Return [X, Y] of the center of cell containing provided text 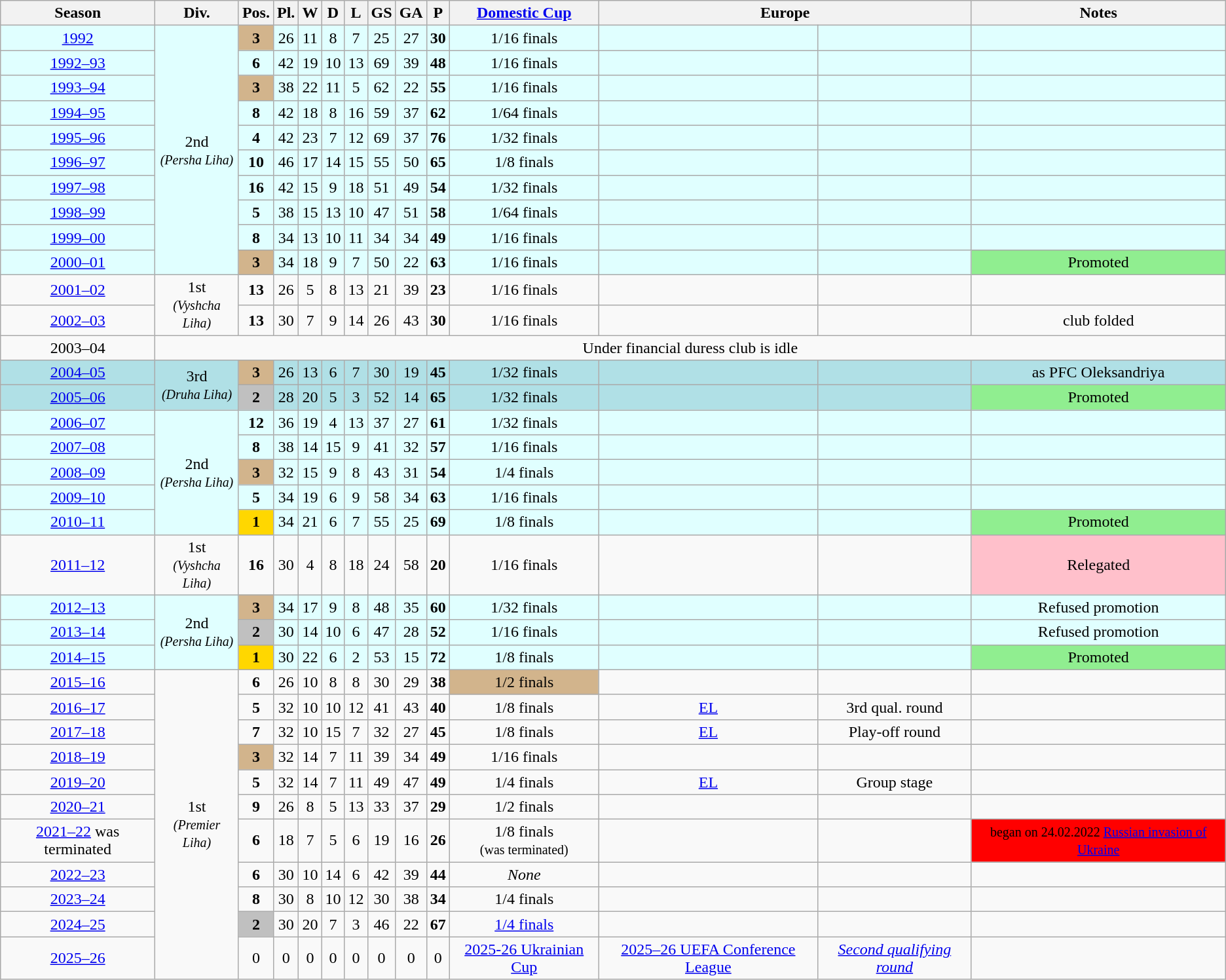
GS [381, 13]
2022–23 [78, 875]
2015–16 [78, 682]
1992 [78, 38]
D [333, 13]
Second qualifying round [895, 958]
2014–15 [78, 657]
61 [437, 423]
2005–06 [78, 398]
2025–26 [78, 958]
3rd(Druha Liha) [197, 385]
33 [381, 807]
2003–04 [78, 348]
1999–00 [78, 237]
1993–94 [78, 88]
2017–18 [78, 732]
2021–22 was terminated [78, 841]
P [437, 13]
2016–17 [78, 707]
2020–21 [78, 807]
76 [437, 138]
Div. [197, 13]
2012–13 [78, 607]
2023–24 [78, 899]
began on 24.02.2022 Russian invasion of Ukraine [1098, 841]
Europe [785, 13]
as PFC Oleksandriya [1098, 373]
35 [411, 607]
2018–19 [78, 757]
72 [437, 657]
40 [437, 707]
24 [381, 565]
Pos. [255, 13]
Pl. [286, 13]
44 [437, 875]
2000–01 [78, 262]
1992–93 [78, 63]
club folded [1098, 320]
1/8 finals(was terminated) [524, 841]
1997–98 [78, 187]
Domestic Cup [524, 13]
57 [437, 447]
1995–96 [78, 138]
2004–05 [78, 373]
1998–99 [78, 212]
Group stage [895, 782]
2007–08 [78, 447]
2024–25 [78, 924]
2010–11 [78, 522]
W [310, 13]
2001–02 [78, 290]
L [356, 13]
2002–03 [78, 320]
2008–09 [78, 472]
Under financial duress club is idle [690, 348]
None [524, 875]
3rd qual. round [895, 707]
2013–14 [78, 632]
1996–97 [78, 162]
67 [437, 924]
36 [286, 423]
Season [78, 13]
GA [411, 13]
53 [381, 657]
Notes [1098, 13]
1st(Premier Liha) [197, 824]
2009–10 [78, 497]
2006–07 [78, 423]
2019–20 [78, 782]
1994–95 [78, 113]
59 [381, 113]
31 [411, 472]
2011–12 [78, 565]
60 [437, 607]
2025–26 UEFA Conference League [708, 958]
2025-26 Ukrainian Cup [524, 958]
Play-off round [895, 732]
Relegated [1098, 565]
